Locate the cell with the specified text and output its (x, y) center coordinate. 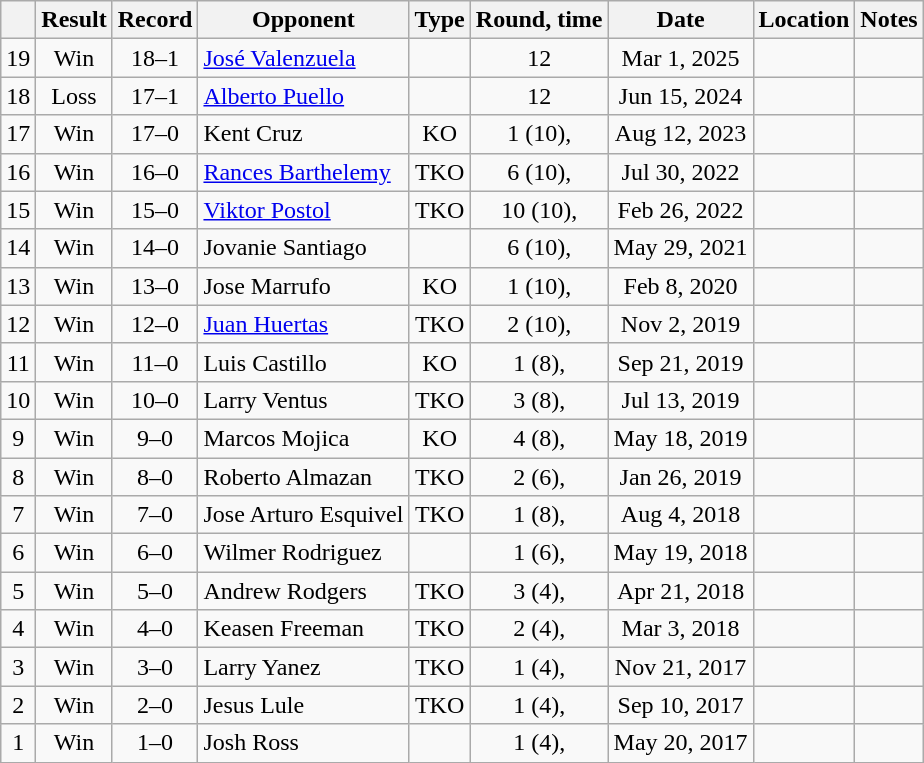
11–0 (155, 362)
Sep 21, 2019 (680, 362)
2 (10), (539, 324)
José Valenzuela (304, 58)
13 (18, 286)
Loss (74, 96)
Record (155, 20)
May 29, 2021 (680, 248)
10 (10), (539, 210)
Kent Cruz (304, 134)
8 (18, 477)
13–0 (155, 286)
May 19, 2018 (680, 553)
11 (18, 362)
Feb 26, 2022 (680, 210)
2–0 (155, 705)
12–0 (155, 324)
10–0 (155, 400)
Jose Arturo Esquivel (304, 515)
1 (18, 743)
Mar 1, 2025 (680, 58)
18–1 (155, 58)
Roberto Almazan (304, 477)
18 (18, 96)
16–0 (155, 172)
4 (8), (539, 438)
3 (8), (539, 400)
Jesus Lule (304, 705)
7–0 (155, 515)
Larry Yanez (304, 667)
Type (440, 20)
Jovanie Santiago (304, 248)
May 18, 2019 (680, 438)
15–0 (155, 210)
14–0 (155, 248)
5–0 (155, 591)
Jul 30, 2022 (680, 172)
1–0 (155, 743)
Alberto Puello (304, 96)
Luis Castillo (304, 362)
Keasen Freeman (304, 629)
Location (804, 20)
3–0 (155, 667)
9–0 (155, 438)
Jun 15, 2024 (680, 96)
9 (18, 438)
Nov 2, 2019 (680, 324)
Apr 21, 2018 (680, 591)
7 (18, 515)
14 (18, 248)
Andrew Rodgers (304, 591)
Larry Ventus (304, 400)
2 (18, 705)
Josh Ross (304, 743)
5 (18, 591)
Jul 13, 2019 (680, 400)
Wilmer Rodriguez (304, 553)
2 (6), (539, 477)
19 (18, 58)
6 (18, 553)
Jose Marrufo (304, 286)
2 (4), (539, 629)
17–0 (155, 134)
Sep 10, 2017 (680, 705)
8–0 (155, 477)
Viktor Postol (304, 210)
10 (18, 400)
Rances Barthelemy (304, 172)
Marcos Mojica (304, 438)
Juan Huertas (304, 324)
Aug 4, 2018 (680, 515)
4 (18, 629)
May 20, 2017 (680, 743)
Notes (889, 20)
Nov 21, 2017 (680, 667)
Feb 8, 2020 (680, 286)
17 (18, 134)
Jan 26, 2019 (680, 477)
Aug 12, 2023 (680, 134)
6–0 (155, 553)
Opponent (304, 20)
Date (680, 20)
4–0 (155, 629)
3 (4), (539, 591)
Round, time (539, 20)
1 (6), (539, 553)
Result (74, 20)
15 (18, 210)
3 (18, 667)
Mar 3, 2018 (680, 629)
17–1 (155, 96)
16 (18, 172)
